Determine the [X, Y] coordinate at the center of the cell enclosing the given text.  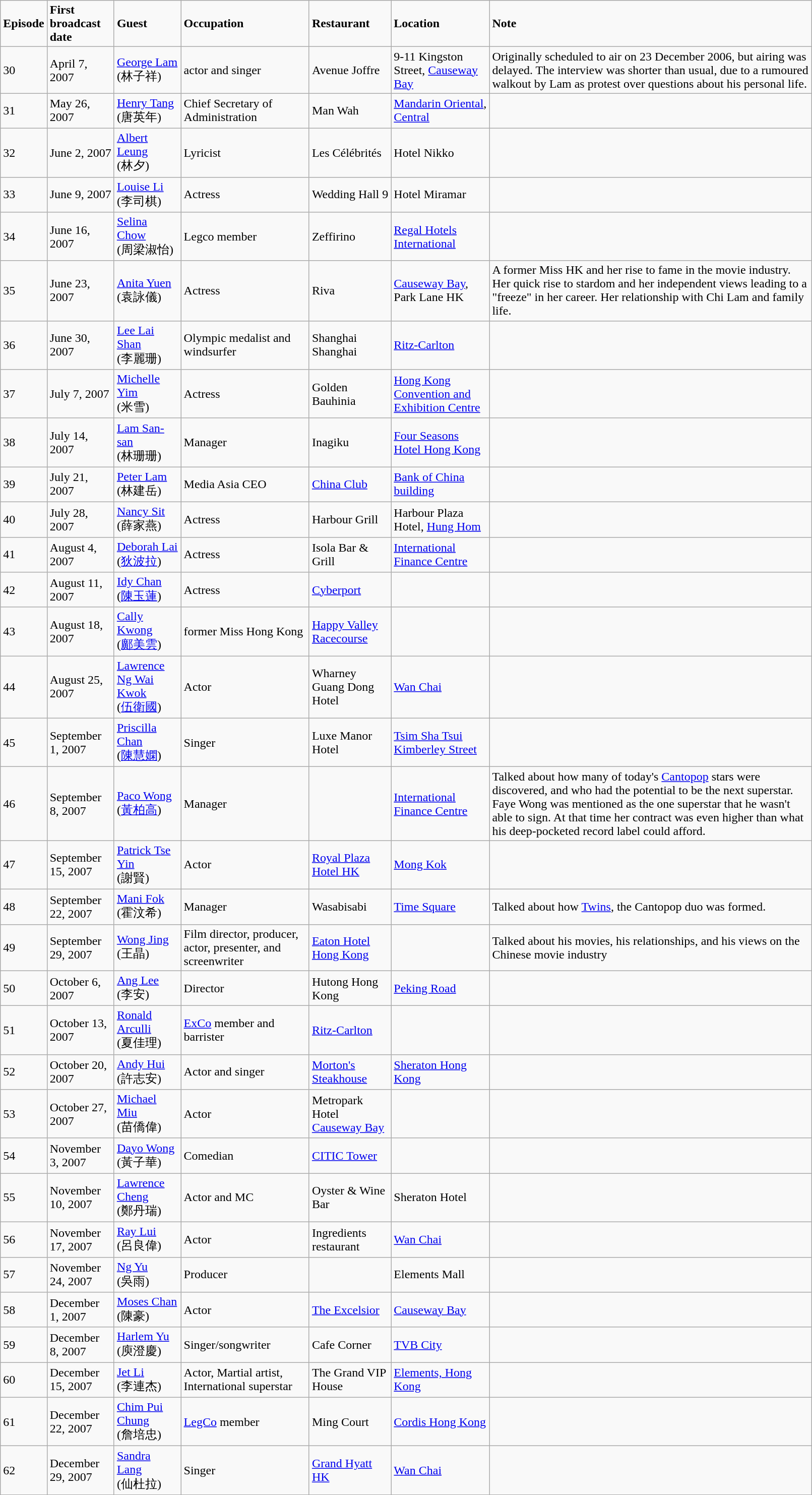
December 22, 2007 [81, 1422]
September 8, 2007 [81, 804]
Restaurant [350, 24]
August 11, 2007 [81, 590]
46 [24, 804]
Actor, Martial artist, International superstar [245, 1380]
Elements, Hong Kong [441, 1380]
Cyberport [350, 590]
47 [24, 865]
55 [24, 1198]
Four Seasons Hotel Hong Kong [441, 443]
60 [24, 1380]
June 2, 2007 [81, 152]
Riva [350, 290]
Peking Road [441, 988]
Oyster & Wine Bar [350, 1198]
54 [24, 1156]
Hotel Miramar [441, 195]
Singer/songwriter [245, 1345]
Les Célébrités [350, 152]
36 [24, 345]
August 4, 2007 [81, 555]
Guest [147, 24]
Harbour Grill [350, 519]
November 3, 2007 [81, 1156]
Time Square [441, 907]
Regal Hotels International [441, 237]
38 [24, 443]
Metropark Hotel Causeway Bay [350, 1114]
Lyricist [245, 152]
July 28, 2007 [81, 519]
58 [24, 1310]
Peter Lam (林建岳) [147, 485]
Selina Chow (周梁淑怡) [147, 237]
Deborah Lai (狄波拉) [147, 555]
62 [24, 1470]
Mani Fok (霍汶希) [147, 907]
Harlem Yu (庾澄慶) [147, 1345]
CITIC Tower [350, 1156]
Louise Li (李司棋) [147, 195]
Media Asia CEO [245, 485]
45 [24, 742]
October 20, 2007 [81, 1072]
September 1, 2007 [81, 742]
56 [24, 1239]
Actor and singer [245, 1072]
September 29, 2007 [81, 947]
April 7, 2007 [81, 70]
December 8, 2007 [81, 1345]
November 10, 2007 [81, 1198]
35 [24, 290]
Andy Hui (許志安) [147, 1072]
June 30, 2007 [81, 345]
44 [24, 687]
Michael Miu (苗僑偉) [147, 1114]
former Miss Hong Kong [245, 631]
Episode [24, 24]
August 18, 2007 [81, 631]
Cordis Hong Kong [441, 1422]
Chief Secretary of Administration [245, 111]
December 15, 2007 [81, 1380]
June 16, 2007 [81, 237]
Legco member [245, 237]
Happy Valley Racecourse [350, 631]
Patrick Tse Yin (謝賢) [147, 865]
Ronald Arculli (夏佳理) [147, 1031]
Moses Chan (陳豪) [147, 1310]
Zeffirino [350, 237]
61 [24, 1422]
LegCo member [245, 1422]
Grand Hyatt HK [350, 1470]
Causeway Bay, Park Lane HK [441, 290]
37 [24, 394]
Royal Plaza Hotel HK [350, 865]
Wasabisabi [350, 907]
Causeway Bay [441, 1310]
Elements Mall [441, 1275]
30 [24, 70]
41 [24, 555]
49 [24, 947]
Eaton Hotel Hong Kong [350, 947]
31 [24, 111]
October 13, 2007 [81, 1031]
August 25, 2007 [81, 687]
Hotel Nikko [441, 152]
June 9, 2007 [81, 195]
ExCo member and barrister [245, 1031]
Paco Wong (黃柏高) [147, 804]
Film director, producer, actor, presenter, and screenwriter [245, 947]
Sandra Lang (仙杜拉) [147, 1470]
Hutong Hong Kong [350, 988]
December 29, 2007 [81, 1470]
Olympic medalist and windsurfer [245, 345]
Ray Lui (呂良偉) [147, 1239]
November 24, 2007 [81, 1275]
51 [24, 1031]
May 26, 2007 [81, 111]
Comedian [245, 1156]
59 [24, 1345]
Sheraton Hong Kong [441, 1072]
China Club [350, 485]
Cafe Corner [350, 1345]
39 [24, 485]
July 14, 2007 [81, 443]
September 22, 2007 [81, 907]
52 [24, 1072]
Shanghai Shanghai [350, 345]
Lee Lai Shan (李麗珊) [147, 345]
Nancy Sit (薛家燕) [147, 519]
34 [24, 237]
Anita Yuen (袁詠儀) [147, 290]
40 [24, 519]
December 1, 2007 [81, 1310]
48 [24, 907]
Jet Li (李連杰) [147, 1380]
50 [24, 988]
Luxe Manor Hotel [350, 742]
53 [24, 1114]
Talked about how Twins, the Cantopop duo was formed. [651, 907]
Mong Kok [441, 865]
June 23, 2007 [81, 290]
Man Wah [350, 111]
Ingredients restaurant [350, 1239]
Avenue Joffre [350, 70]
Tsim Sha Tsui Kimberley Street [441, 742]
Ming Court [350, 1422]
Cally Kwong (鄺美雲) [147, 631]
Note [651, 24]
Morton's Steakhouse [350, 1072]
Actor and MC [245, 1198]
Harbour Plaza Hotel, Hung Hom [441, 519]
November 17, 2007 [81, 1239]
Location [441, 24]
Lawrence Ng Wai Kwok (伍衛國) [147, 687]
57 [24, 1275]
September 15, 2007 [81, 865]
Inagiku [350, 443]
42 [24, 590]
Director [245, 988]
Chim Pui Chung (詹培忠) [147, 1422]
Occupation [245, 24]
Talked about his movies, his relationships, and his views on the Chinese movie industry [651, 947]
October 27, 2007 [81, 1114]
Sheraton Hotel [441, 1198]
Mandarin Oriental, Central [441, 111]
Wedding Hall 9 [350, 195]
Ng Yu (吳雨) [147, 1275]
Dayo Wong (黃子華) [147, 1156]
43 [24, 631]
July 7, 2007 [81, 394]
Isola Bar & Grill [350, 555]
First broadcast date [81, 24]
Wong Jing (王晶) [147, 947]
Golden Bauhinia [350, 394]
Wharney Guang Dong Hotel [350, 687]
Idy Chan (陳玉蓮) [147, 590]
33 [24, 195]
The Grand VIP House [350, 1380]
32 [24, 152]
Henry Tang (唐英年) [147, 111]
October 6, 2007 [81, 988]
actor and singer [245, 70]
Michelle Yim (米雪) [147, 394]
Producer [245, 1275]
Ang Lee (李安) [147, 988]
TVB City [441, 1345]
Hong Kong Convention and Exhibition Centre [441, 394]
9-11 Kingston Street, Causeway Bay [441, 70]
George Lam (林子祥) [147, 70]
Lam San-san (林珊珊) [147, 443]
The Excelsior [350, 1310]
Lawrence Cheng (鄭丹瑞) [147, 1198]
July 21, 2007 [81, 485]
Priscilla Chan (陳慧嫻) [147, 742]
Albert Leung (林夕) [147, 152]
Bank of China building [441, 485]
